Return the [X, Y] coordinate for the center point of the cell that contains the specified text.  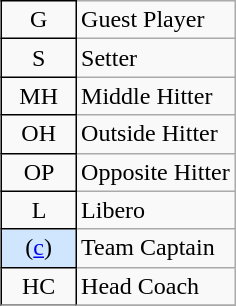
OP [39, 172]
HC [39, 286]
Libero [156, 210]
Head Coach [156, 286]
Outside Hitter [156, 134]
OH [39, 134]
L [39, 210]
Team Captain [156, 248]
G [39, 20]
Guest Player [156, 20]
Middle Hitter [156, 96]
(c) [39, 248]
MH [39, 96]
Setter [156, 58]
Opposite Hitter [156, 172]
S [39, 58]
